Capture the cell that displays the provided text and extract its [X, Y] central coordinate. 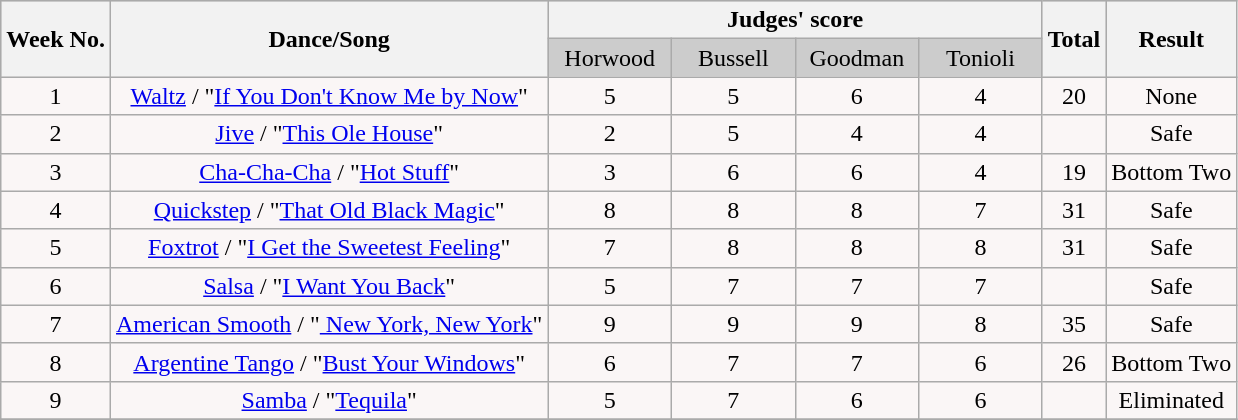
Week No. [56, 39]
Eliminated [1172, 400]
Goodman [857, 58]
Salsa / "I Want You Back" [328, 286]
Jive / "This Ole House" [328, 134]
19 [1074, 172]
Cha-Cha-Cha / "Hot Stuff" [328, 172]
35 [1074, 324]
Result [1172, 39]
20 [1074, 96]
Tonioli [981, 58]
Waltz / "If You Don't Know Me by Now" [328, 96]
26 [1074, 362]
None [1172, 96]
Total [1074, 39]
Dance/Song [328, 39]
Foxtrot / "I Get the Sweetest Feeling" [328, 248]
American Smooth / " New York, New York" [328, 324]
Bussell [733, 58]
1 [56, 96]
Judges' score [795, 20]
Samba / "Tequila" [328, 400]
Horwood [610, 58]
Quickstep / "That Old Black Magic" [328, 210]
Argentine Tango / "Bust Your Windows" [328, 362]
